Output the (x, y) coordinate of the center of the cell containing the given text.  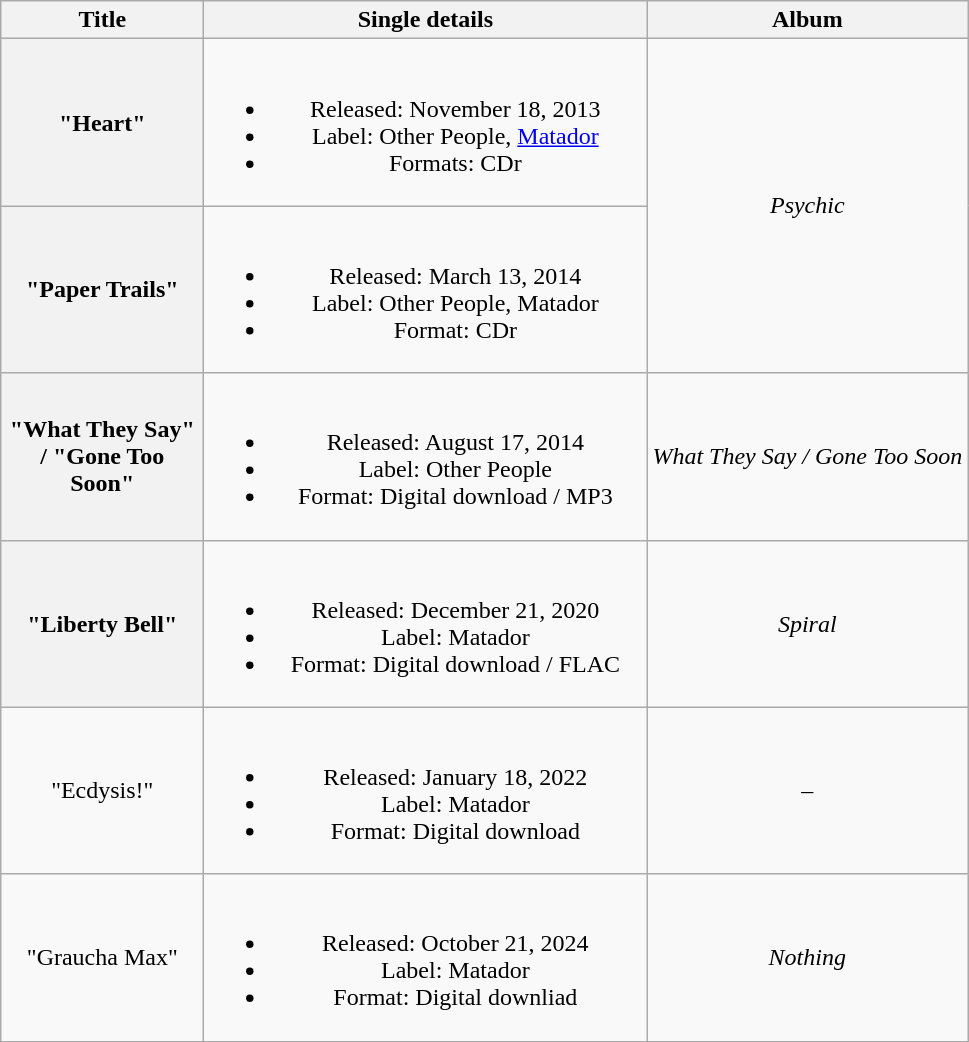
Title (102, 20)
Single details (426, 20)
Released: January 18, 2022Label: MatadorFormat: Digital download (426, 790)
– (808, 790)
What They Say / Gone Too Soon (808, 456)
Released: August 17, 2014Label: Other PeopleFormat: Digital download / MP3 (426, 456)
Psychic (808, 206)
Released: November 18, 2013Label: Other People, MatadorFormats: CDr (426, 122)
Album (808, 20)
"Heart" (102, 122)
"Graucha Max" (102, 958)
Spiral (808, 624)
Nothing (808, 958)
Released: December 21, 2020Label: MatadorFormat: Digital download / FLAC (426, 624)
Released: March 13, 2014Label: Other People, MatadorFormat: CDr (426, 290)
"What They Say" / "Gone Too Soon" (102, 456)
"Ecdysis!" (102, 790)
"Liberty Bell" (102, 624)
Released: October 21, 2024Label: MatadorFormat: Digital downliad (426, 958)
"Paper Trails" (102, 290)
